Return (x, y) of the center of cell containing provided text 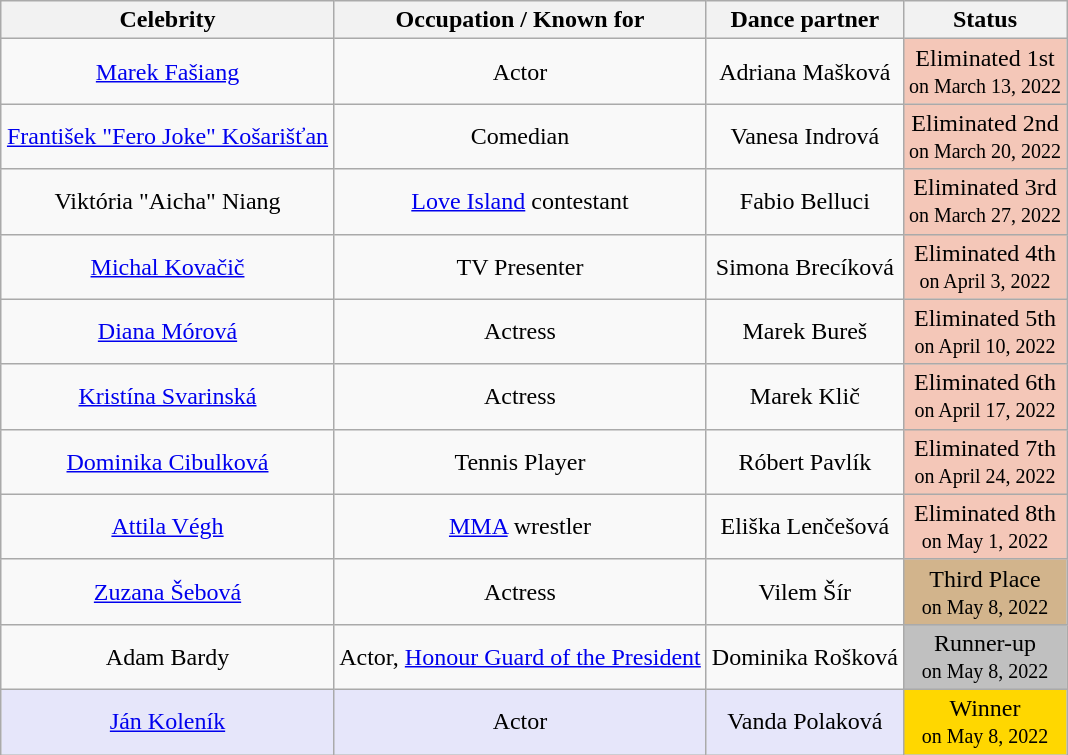
Eliminated 6thon April 17, 2022 (984, 396)
Zuzana Šebová (167, 592)
Viktória "Aicha" Niang (167, 202)
Comedian (520, 136)
Occupation / Known for (520, 20)
Eliminated 1ston March 13, 2022 (984, 72)
Eliminated 3rdon March 27, 2022 (984, 202)
Runner-upon May 8, 2022 (984, 656)
Eliminated 8thon May 1, 2022 (984, 526)
Third Placeon May 8, 2022 (984, 592)
MMA wrestler (520, 526)
Tennis Player (520, 462)
Status (984, 20)
Ján Koleník (167, 722)
Diana Mórová (167, 332)
Adam Bardy (167, 656)
Dominika Rošková (804, 656)
Marek Fašiang (167, 72)
Dance partner (804, 20)
Kristína Svarinská (167, 396)
Marek Bureš (804, 332)
Celebrity (167, 20)
Actor, Honour Guard of the President (520, 656)
Love Island contestant (520, 202)
Simona Brecíková (804, 266)
Fabio Belluci (804, 202)
Eliminated 2ndon March 20, 2022 (984, 136)
Róbert Pavlík (804, 462)
Eliška Lenčešová (804, 526)
Vanesa Indrová (804, 136)
Eliminated 7thon April 24, 2022 (984, 462)
Dominika Cibulková (167, 462)
Michal Kovačič (167, 266)
TV Presenter (520, 266)
Eliminated 5thon April 10, 2022 (984, 332)
Vilem Šír (804, 592)
Vanda Polaková (804, 722)
Marek Klič (804, 396)
František "Fero Joke" Košarišťan (167, 136)
Attila Végh (167, 526)
Eliminated 4thon April 3, 2022 (984, 266)
Winneron May 8, 2022 (984, 722)
Adriana Mašková (804, 72)
